Locate the cell with the specified text and output its [x, y] center coordinate. 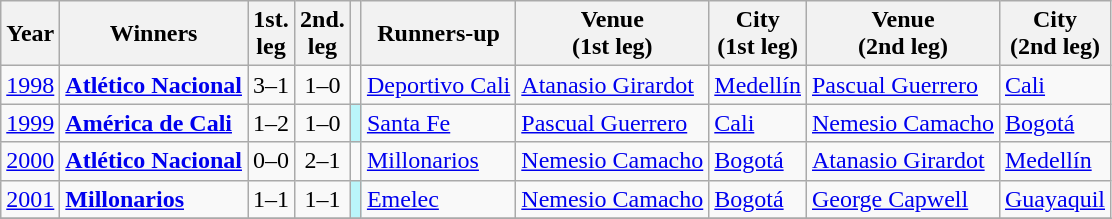
2nd.leg [323, 34]
2000 [30, 161]
Deportivo Cali [438, 85]
Guayaquil [1054, 199]
Venue (1st leg) [612, 34]
2001 [30, 199]
Emelec [438, 199]
2–1 [323, 161]
City (2nd leg) [1054, 34]
George Capwell [902, 199]
1998 [30, 85]
1999 [30, 123]
1st.leg [272, 34]
3–1 [272, 85]
City (1st leg) [758, 34]
0–0 [272, 161]
Runners-up [438, 34]
América de Cali [154, 123]
Year [30, 34]
Winners [154, 34]
1–2 [272, 123]
Santa Fe [438, 123]
Venue (2nd leg) [902, 34]
